Provide the [X, Y] coordinate of the cell's center where the given text is located.  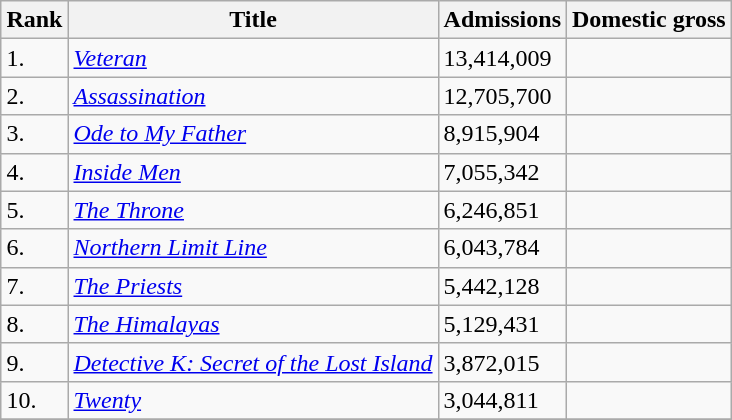
5,129,431 [502, 324]
12,705,700 [502, 96]
5. [34, 210]
3,872,015 [502, 362]
Northern Limit Line [253, 248]
1. [34, 58]
2. [34, 96]
5,442,128 [502, 286]
10. [34, 400]
8,915,904 [502, 134]
6,043,784 [502, 248]
6,246,851 [502, 210]
6. [34, 248]
The Throne [253, 210]
Rank [34, 20]
Title [253, 20]
Admissions [502, 20]
9. [34, 362]
Inside Men [253, 172]
Veteran [253, 58]
Twenty [253, 400]
8. [34, 324]
7. [34, 286]
Assassination [253, 96]
4. [34, 172]
13,414,009 [502, 58]
The Himalayas [253, 324]
Detective K: Secret of the Lost Island [253, 362]
The Priests [253, 286]
3. [34, 134]
7,055,342 [502, 172]
3,044,811 [502, 400]
Domestic gross [650, 20]
Ode to My Father [253, 134]
